Search for the cell housing the specified text and yield its (X, Y) center coordinate. 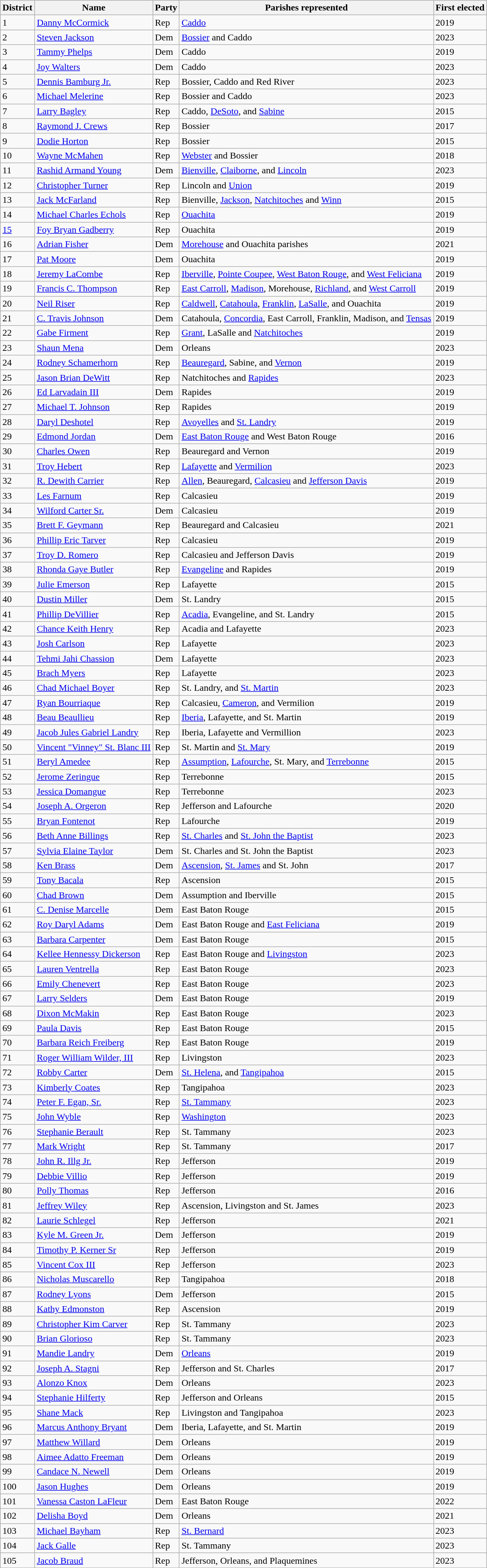
2020 (460, 806)
Caddo, DeSoto, and Sabine (306, 111)
88 (17, 1309)
Beau Beaullieu (94, 718)
71 (17, 1058)
64 (17, 954)
John Wyble (94, 1117)
John R. Illg Jr. (94, 1161)
Mark Wright (94, 1146)
101 (17, 1501)
Polly Thomas (94, 1191)
27 (17, 407)
93 (17, 1383)
86 (17, 1279)
6 (17, 96)
Beauregard and Vernon (306, 451)
78 (17, 1161)
Barbara Carpenter (94, 939)
39 (17, 584)
56 (17, 836)
East Baton Rouge and East Feliciana (306, 925)
82 (17, 1220)
61 (17, 910)
8 (17, 126)
62 (17, 925)
Kathy Edmonston (94, 1309)
Christopher Kim Carver (94, 1324)
Calcasieu, Cameron, and Vermilion (306, 703)
East Carroll, Madison, Morehouse, Richland, and West Carroll (306, 289)
Lauren Ventrella (94, 969)
73 (17, 1087)
Vincent "Vinney" St. Blanc III (94, 747)
Edmond Jordan (94, 437)
95 (17, 1413)
Livingston (306, 1058)
Grant, LaSalle and Natchitoches (306, 333)
19 (17, 289)
Beth Anne Billings (94, 836)
Rhonda Gaye Butler (94, 570)
85 (17, 1265)
Danny McCormick (94, 23)
Steven Jackson (94, 37)
97 (17, 1442)
48 (17, 718)
Larry Bagley (94, 111)
C. Denise Marcelle (94, 910)
Acadia, Evangeline, and St. Landry (306, 614)
43 (17, 643)
60 (17, 895)
Dennis Bamburg Jr. (94, 82)
41 (17, 614)
11 (17, 170)
Bienville, Jackson, Natchitoches and Winn (306, 200)
Stephanie Berault (94, 1132)
Nicholas Muscarello (94, 1279)
Ascension, Livingston and St. James (306, 1206)
Joy Walters (94, 67)
Calcasieu and Jefferson Davis (306, 555)
Josh Carlson (94, 643)
Jeffrey Wiley (94, 1206)
St. Martin and St. Mary (306, 747)
Assumption, Lafourche, St. Mary, and Terrebonne (306, 762)
2022 (460, 1501)
Adrian Fisher (94, 244)
63 (17, 939)
Peter F. Egan, Sr. (94, 1102)
Iberville, Pointe Coupee, West Baton Rouge, and West Feliciana (306, 274)
Beryl Amedee (94, 762)
St. Helena, and Tangipahoa (306, 1072)
St. Landry, and St. Martin (306, 688)
87 (17, 1294)
49 (17, 732)
5 (17, 82)
Vincent Cox III (94, 1265)
23 (17, 348)
Paula Davis (94, 1028)
3 (17, 52)
17 (17, 259)
Webster and Bossier (306, 155)
94 (17, 1398)
84 (17, 1250)
74 (17, 1102)
Vanessa Caston LaFleur (94, 1501)
Evangeline and Rapides (306, 570)
District (17, 8)
Michael Melerine (94, 96)
Barbara Reich Freiberg (94, 1043)
25 (17, 377)
Troy D. Romero (94, 555)
22 (17, 333)
Wilford Carter Sr. (94, 510)
Joseph A. Orgeron (94, 806)
Brian Glorioso (94, 1338)
Shaun Mena (94, 348)
Tony Bacala (94, 880)
Delisha Boyd (94, 1516)
C. Travis Johnson (94, 318)
Francis C. Thompson (94, 289)
Alonzo Knox (94, 1383)
9 (17, 141)
13 (17, 200)
33 (17, 496)
59 (17, 880)
Pat Moore (94, 259)
10 (17, 155)
29 (17, 437)
21 (17, 318)
89 (17, 1324)
Ryan Bourriaque (94, 703)
Chad Brown (94, 895)
Ken Brass (94, 865)
Julie Emerson (94, 584)
Jessica Domangue (94, 791)
83 (17, 1235)
Roger William Wilder, III (94, 1058)
57 (17, 850)
Washington (306, 1117)
Shane Mack (94, 1413)
7 (17, 111)
67 (17, 998)
18 (17, 274)
St. Bernard (306, 1531)
Debbie Villio (94, 1176)
Dustin Miller (94, 599)
Jacob Jules Gabriel Landry (94, 732)
28 (17, 422)
Rodney Schamerhorn (94, 362)
80 (17, 1191)
Acadia and Lafayette (306, 629)
Mandie Landry (94, 1353)
Party (166, 8)
R. Dewith Carrier (94, 481)
Name (94, 8)
Bienville, Claiborne, and Lincoln (306, 170)
44 (17, 659)
104 (17, 1545)
Allen, Beauregard, Calcasieu and Jefferson Davis (306, 481)
Phillip Eric Tarver (94, 540)
Jefferson and Lafourche (306, 806)
Dodie Horton (94, 141)
70 (17, 1043)
Brett F. Geymann (94, 525)
Michael T. Johnson (94, 407)
Gabe Firment (94, 333)
Beauregard and Calcasieu (306, 525)
20 (17, 303)
1 (17, 23)
East Baton Rouge and West Baton Rouge (306, 437)
75 (17, 1117)
Tammy Phelps (94, 52)
42 (17, 629)
24 (17, 362)
Timothy P. Kerner Sr (94, 1250)
81 (17, 1206)
Avoyelles and St. Landry (306, 422)
Troy Hebert (94, 466)
Chance Keith Henry (94, 629)
St. Landry (306, 599)
Ed Larvadain III (94, 392)
65 (17, 969)
72 (17, 1072)
Marcus Anthony Bryant (94, 1427)
69 (17, 1028)
Michael Bayham (94, 1531)
Jason Hughes (94, 1486)
Livingston and Tangipahoa (306, 1413)
First elected (460, 8)
47 (17, 703)
15 (17, 230)
77 (17, 1146)
Wayne McMahen (94, 155)
Tehmi Jahi Chassion (94, 659)
2 (17, 37)
Christopher Turner (94, 185)
Emily Chenevert (94, 984)
Roy Daryl Adams (94, 925)
53 (17, 791)
Candace N. Newell (94, 1472)
Michael Charles Echols (94, 215)
Jack McFarland (94, 200)
54 (17, 806)
Robby Carter (94, 1072)
Iberia, Lafayette and Vermillion (306, 732)
Rodney Lyons (94, 1294)
Caldwell, Catahoula, Franklin, LaSalle, and Ouachita (306, 303)
Daryl Deshotel (94, 422)
50 (17, 747)
Jerome Zeringue (94, 777)
79 (17, 1176)
Chad Michael Boyer (94, 688)
Dixon McMakin (94, 1013)
36 (17, 540)
34 (17, 510)
52 (17, 777)
91 (17, 1353)
Matthew Willard (94, 1442)
Les Farnum (94, 496)
96 (17, 1427)
90 (17, 1338)
Kellee Hennessy Dickerson (94, 954)
Kimberly Coates (94, 1087)
Joseph A. Stagni (94, 1368)
Jacob Braud (94, 1560)
Stephanie Hilferty (94, 1398)
Aimee Adatto Freeman (94, 1457)
46 (17, 688)
12 (17, 185)
Laurie Schlegel (94, 1220)
37 (17, 555)
East Baton Rouge and Livingston (306, 954)
76 (17, 1132)
26 (17, 392)
Jefferson, Orleans, and Plaquemines (306, 1560)
92 (17, 1368)
Jack Galle (94, 1545)
32 (17, 481)
Rashid Armand Young (94, 170)
Larry Selders (94, 998)
Parishes represented (306, 8)
Phillip DeVillier (94, 614)
Charles Owen (94, 451)
99 (17, 1472)
98 (17, 1457)
38 (17, 570)
Foy Bryan Gadberry (94, 230)
Jefferson and Orleans (306, 1398)
51 (17, 762)
Raymond J. Crews (94, 126)
Lafayette and Vermilion (306, 466)
58 (17, 865)
Jefferson and St. Charles (306, 1368)
45 (17, 673)
Sylvia Elaine Taylor (94, 850)
31 (17, 466)
Jeremy LaCombe (94, 274)
55 (17, 821)
Kyle M. Green Jr. (94, 1235)
Catahoula, Concordia, East Carroll, Franklin, Madison, and Tensas (306, 318)
40 (17, 599)
Ascension, St. James and St. John (306, 865)
105 (17, 1560)
14 (17, 215)
100 (17, 1486)
102 (17, 1516)
Beauregard, Sabine, and Vernon (306, 362)
16 (17, 244)
Morehouse and Ouachita parishes (306, 244)
Natchitoches and Rapides (306, 377)
Brach Myers (94, 673)
30 (17, 451)
66 (17, 984)
68 (17, 1013)
35 (17, 525)
Bryan Fontenot (94, 821)
Lafourche (306, 821)
Lincoln and Union (306, 185)
Neil Riser (94, 303)
4 (17, 67)
Jason Brian DeWitt (94, 377)
Bossier, Caddo and Red River (306, 82)
103 (17, 1531)
Assumption and Iberville (306, 895)
